Return (X, Y) of the center of cell containing provided text 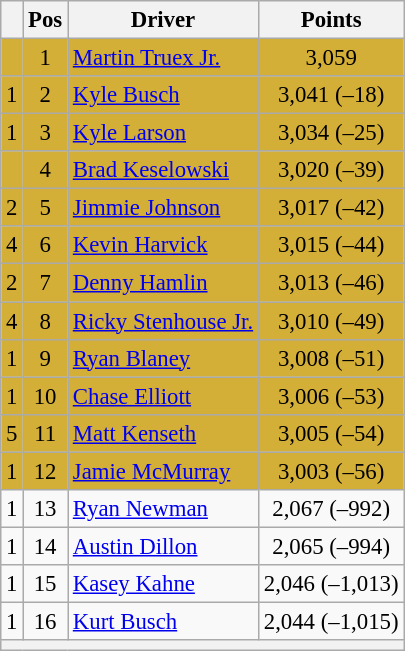
Chase Elliott (164, 396)
Jamie McMurray (164, 471)
3,041 (–18) (330, 95)
Martin Truex Jr. (164, 58)
Ryan Blaney (164, 358)
3,034 (–25) (330, 133)
10 (46, 396)
6 (46, 245)
Jimmie Johnson (164, 208)
3,017 (–42) (330, 208)
Kevin Harvick (164, 245)
Kurt Busch (164, 621)
16 (46, 621)
2,046 (–1,013) (330, 584)
3,015 (–44) (330, 245)
Matt Kenseth (164, 433)
Ryan Newman (164, 509)
Austin Dillon (164, 546)
3,005 (–54) (330, 433)
7 (46, 283)
8 (46, 321)
2,044 (–1,015) (330, 621)
3,008 (–51) (330, 358)
2,065 (–994) (330, 546)
3,006 (–53) (330, 396)
12 (46, 471)
Pos (46, 20)
3,003 (–56) (330, 471)
Kyle Larson (164, 133)
3,020 (–39) (330, 170)
3,010 (–49) (330, 321)
3,059 (330, 58)
Denny Hamlin (164, 283)
Ricky Stenhouse Jr. (164, 321)
15 (46, 584)
11 (46, 433)
13 (46, 509)
Kyle Busch (164, 95)
14 (46, 546)
Driver (164, 20)
9 (46, 358)
2,067 (–992) (330, 509)
Kasey Kahne (164, 584)
Brad Keselowski (164, 170)
3,013 (–46) (330, 283)
Points (330, 20)
3 (46, 133)
